Scan for the cell matching the given text and deliver its (x, y) coordinate at center. 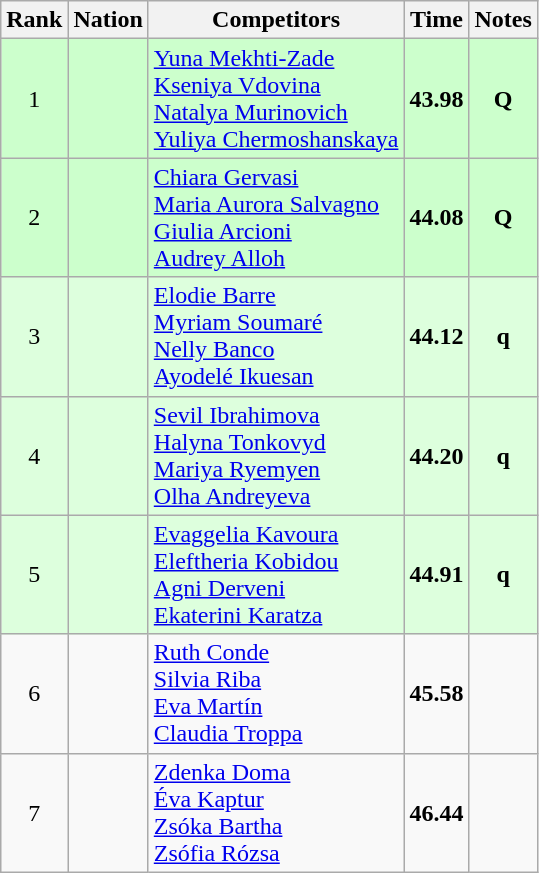
6 (34, 694)
Nation (108, 20)
Zdenka DomaÉva KapturZsóka BarthaZsófia Rózsa (276, 812)
1 (34, 98)
4 (34, 456)
5 (34, 574)
Time (436, 20)
3 (34, 336)
Chiara GervasiMaria Aurora SalvagnoGiulia ArcioniAudrey Alloh (276, 218)
45.58 (436, 694)
Evaggelia KavouraEleftheria KobidouAgni DerveniEkaterini Karatza (276, 574)
Sevil IbrahimovaHalyna TonkovydMariya RyemyenOlha Andreyeva (276, 456)
2 (34, 218)
46.44 (436, 812)
44.20 (436, 456)
43.98 (436, 98)
7 (34, 812)
44.12 (436, 336)
Competitors (276, 20)
Ruth CondeSilvia RibaEva MartínClaudia Troppa (276, 694)
44.08 (436, 218)
Elodie BarreMyriam SoumaréNelly BancoAyodelé Ikuesan (276, 336)
Yuna Mekhti-ZadeKseniya VdovinaNatalya MurinovichYuliya Chermoshanskaya (276, 98)
Rank (34, 20)
Notes (503, 20)
44.91 (436, 574)
